Extract the (X, Y) coordinate from the center of the cell holding the provided text.  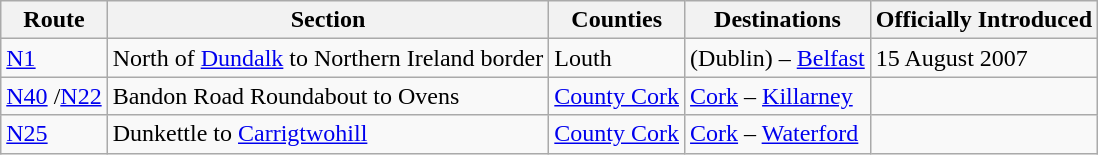
North of Dundalk to Northern Ireland border (328, 58)
Bandon Road Roundabout to Ovens (328, 96)
Route (54, 20)
15 August 2007 (984, 58)
Dunkettle to Carrigtwohill (328, 134)
N40 /N22 (54, 96)
Destinations (778, 20)
Officially Introduced (984, 20)
Cork – Waterford (778, 134)
Cork – Killarney (778, 96)
(Dublin) – Belfast (778, 58)
Section (328, 20)
N25 (54, 134)
Counties (617, 20)
Louth (617, 58)
N1 (54, 58)
